Return the (X, Y) coordinate for the center point of the cell that contains the specified text.  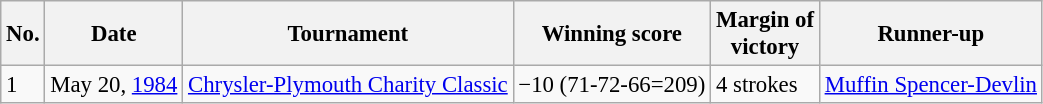
−10 (71-72-66=209) (612, 85)
4 strokes (766, 85)
Chrysler-Plymouth Charity Classic (348, 85)
Date (114, 34)
Runner-up (930, 34)
May 20, 1984 (114, 85)
Tournament (348, 34)
No. (23, 34)
Margin ofvictory (766, 34)
Winning score (612, 34)
1 (23, 85)
Muffin Spencer-Devlin (930, 85)
